Extract the (x, y) coordinate from the center of the cell holding the provided text.  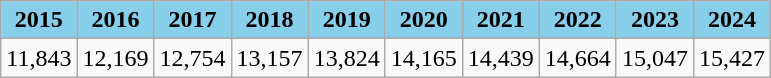
2023 (654, 20)
11,843 (39, 58)
2019 (346, 20)
14,439 (500, 58)
12,754 (192, 58)
13,824 (346, 58)
14,664 (578, 58)
13,157 (270, 58)
2016 (116, 20)
14,165 (424, 58)
12,169 (116, 58)
2020 (424, 20)
15,047 (654, 58)
2015 (39, 20)
15,427 (732, 58)
2018 (270, 20)
2017 (192, 20)
2022 (578, 20)
2021 (500, 20)
2024 (732, 20)
